Scan for the cell matching the given text and deliver its [x, y] coordinate at center. 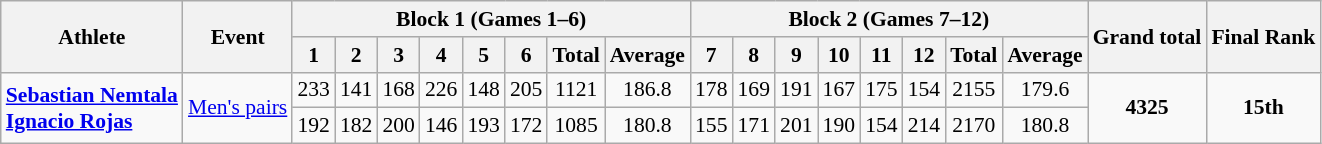
233 [314, 90]
Men's pairs [238, 108]
6 [526, 55]
168 [398, 90]
1085 [576, 126]
172 [526, 126]
Sebastian Nemtala Ignacio Rojas [92, 108]
5 [484, 55]
1121 [576, 90]
Block 2 (Games 7–12) [889, 19]
4 [442, 55]
175 [882, 90]
192 [314, 126]
182 [356, 126]
11 [882, 55]
10 [840, 55]
190 [840, 126]
178 [712, 90]
226 [442, 90]
205 [526, 90]
Event [238, 36]
201 [796, 126]
193 [484, 126]
167 [840, 90]
191 [796, 90]
Grand total [1148, 36]
200 [398, 126]
7 [712, 55]
171 [754, 126]
214 [924, 126]
2 [356, 55]
4325 [1148, 108]
Block 1 (Games 1–6) [491, 19]
8 [754, 55]
148 [484, 90]
12 [924, 55]
186.8 [648, 90]
146 [442, 126]
Athlete [92, 36]
9 [796, 55]
155 [712, 126]
2170 [974, 126]
141 [356, 90]
Final Rank [1263, 36]
15th [1263, 108]
1 [314, 55]
179.6 [1044, 90]
169 [754, 90]
2155 [974, 90]
3 [398, 55]
